Locate the cell with the specified text and output its [x, y] center coordinate. 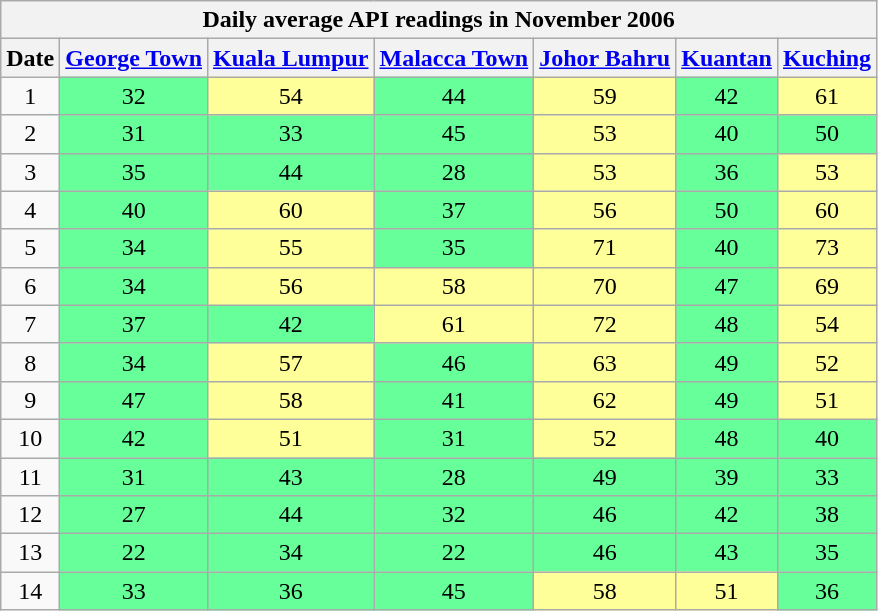
69 [826, 286]
70 [605, 286]
Malacca Town [454, 58]
6 [30, 286]
5 [30, 248]
12 [30, 515]
71 [605, 248]
Kuala Lumpur [291, 58]
4 [30, 210]
8 [30, 362]
Daily average API readings in November 2006 [439, 20]
George Town [134, 58]
1 [30, 96]
Johor Bahru [605, 58]
59 [605, 96]
63 [605, 362]
3 [30, 172]
72 [605, 324]
38 [826, 515]
2 [30, 134]
73 [826, 248]
11 [30, 477]
Date [30, 58]
Kuantan [727, 58]
27 [134, 515]
14 [30, 591]
62 [605, 400]
39 [727, 477]
13 [30, 553]
7 [30, 324]
41 [454, 400]
10 [30, 438]
55 [291, 248]
9 [30, 400]
Kuching [826, 58]
57 [291, 362]
